Scan for the cell matching the given text and deliver its (x, y) coordinate at center. 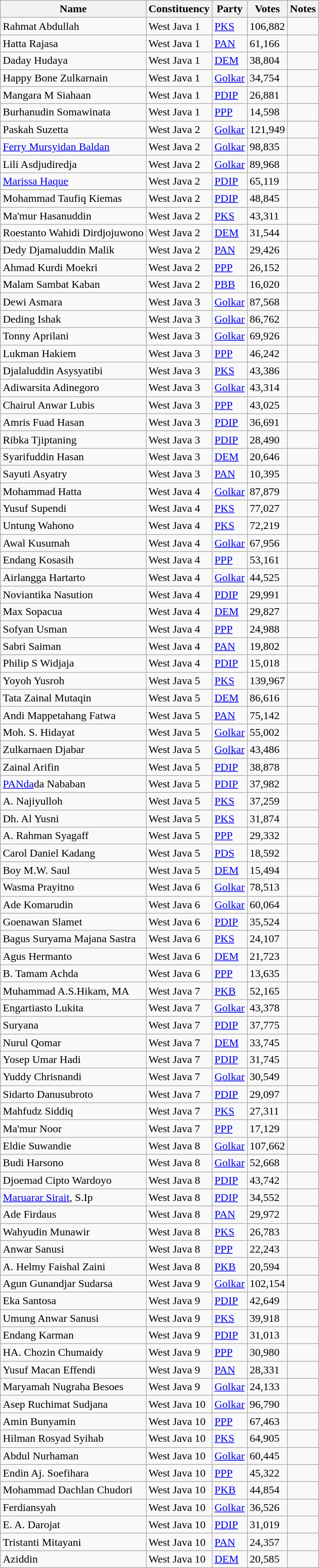
64,905 (267, 1439)
B. Tamam Achda (73, 973)
Dewi Asmara (73, 302)
Malam Sambat Kaban (73, 285)
26,783 (267, 1232)
Yusuf Macan Effendi (73, 1370)
Endang Karman (73, 1335)
Ade Komarudin (73, 905)
43,386 (267, 371)
Adiwarsita Adinegoro (73, 388)
Marissa Haque (73, 181)
43,486 (267, 749)
Umung Anwar Sanusi (73, 1318)
36,691 (267, 422)
Philip S Widjaja (73, 663)
Constituency (179, 9)
Sofyan Usman (73, 629)
PBB (229, 285)
52,165 (267, 991)
Asep Ruchimat Sudjana (73, 1404)
Zulkarnaen Djabar (73, 749)
Happy Bone Zulkarnain (73, 78)
A. Rahman Syagaff (73, 836)
26,152 (267, 267)
22,243 (267, 1249)
24,107 (267, 939)
37,259 (267, 801)
Ferdiansyah (73, 1507)
37,775 (267, 1025)
Chairul Anwar Lubis (73, 405)
Votes (267, 9)
15,494 (267, 870)
Deding Ishak (73, 319)
Ma'mur Hasanuddin (73, 216)
Goenawan Slamet (73, 922)
21,723 (267, 956)
Untung Wahono (73, 526)
A. Najiyulloh (73, 801)
61,166 (267, 43)
Daday Hudaya (73, 61)
19,802 (267, 646)
31,544 (267, 233)
Ma'mur Noor (73, 1129)
29,827 (267, 612)
43,311 (267, 216)
33,745 (267, 1042)
Aziddin (73, 1559)
Anwar Sanusi (73, 1249)
Nurul Qomar (73, 1042)
HA. Chozin Chumaidy (73, 1353)
48,845 (267, 198)
26,881 (267, 95)
Yoyoh Yusroh (73, 681)
Wasma Prayitno (73, 887)
38,804 (267, 61)
34,552 (267, 1197)
Endin Aj. Soefihara (73, 1473)
Boy M.W. Saul (73, 870)
121,949 (267, 129)
14,598 (267, 112)
Airlangga Hartarto (73, 577)
Mahfudz Siddiq (73, 1111)
Sidarto Danusubroto (73, 1094)
27,311 (267, 1111)
34,754 (267, 78)
24,357 (267, 1542)
106,882 (267, 26)
75,142 (267, 715)
Muhammad A.S.Hikam, MA (73, 991)
45,322 (267, 1473)
30,980 (267, 1353)
31,019 (267, 1525)
Tonny Aprilani (73, 336)
96,790 (267, 1404)
Dh. Al Yusni (73, 819)
53,161 (267, 560)
Ferry Mursyidan Baldan (73, 147)
31,745 (267, 1060)
E. A. Darojat (73, 1525)
Noviantika Nasution (73, 595)
29,991 (267, 595)
87,879 (267, 491)
86,762 (267, 319)
Ade Firdaus (73, 1215)
Yosep Umar Hadi (73, 1060)
31,874 (267, 819)
Engartiasto Lukita (73, 1008)
16,020 (267, 285)
31,013 (267, 1335)
69,926 (267, 336)
107,662 (267, 1146)
Roestanto Wahidi Dirdjojuwono (73, 233)
Sayuti Asyatry (73, 474)
Notes (303, 9)
A. Helmy Faishal Zaini (73, 1266)
139,967 (267, 681)
55,002 (267, 732)
86,616 (267, 698)
Agun Gunandjar Sudarsa (73, 1283)
67,463 (267, 1421)
38,878 (267, 767)
60,445 (267, 1456)
89,968 (267, 164)
Ribka Tjiptaning (73, 439)
Tata Zainal Mutaqin (73, 698)
Agus Hermanto (73, 956)
Eldie Suwandie (73, 1146)
Eka Santosa (73, 1301)
Max Sopacua (73, 612)
13,635 (267, 973)
Yuddy Chrisnandi (73, 1077)
29,972 (267, 1215)
24,988 (267, 629)
Mangara M Siahaan (73, 95)
Hilman Rosyad Syihab (73, 1439)
Budi Harsono (73, 1163)
Suryana (73, 1025)
Burhanudin Somawinata (73, 112)
65,119 (267, 181)
28,331 (267, 1370)
Maruarar Sirait, S.Ip (73, 1197)
Syarifuddin Hasan (73, 457)
Mohammad Taufiq Kiemas (73, 198)
Abdul Nurhaman (73, 1456)
20,646 (267, 457)
Name (73, 9)
Awal Kusumah (73, 543)
20,594 (267, 1266)
37,982 (267, 784)
Tristanti Mitayani (73, 1542)
67,956 (267, 543)
43,025 (267, 405)
Andi Mappetahang Fatwa (73, 715)
Djoemad Cipto Wardoyo (73, 1180)
43,742 (267, 1180)
29,097 (267, 1094)
Zainal Arifin (73, 767)
10,395 (267, 474)
29,426 (267, 250)
Bagus Suryama Majana Sastra (73, 939)
44,525 (267, 577)
42,649 (267, 1301)
Moh. S. Hidayat (73, 732)
78,513 (267, 887)
Amin Bunyamin (73, 1421)
Paskah Suzetta (73, 129)
46,242 (267, 353)
98,835 (267, 147)
24,133 (267, 1387)
60,064 (267, 905)
PDS (229, 853)
Yusuf Supendi (73, 509)
Mohammad Dachlan Chudori (73, 1490)
102,154 (267, 1283)
Mohammad Hatta (73, 491)
Carol Daniel Kadang (73, 853)
43,314 (267, 388)
30,549 (267, 1077)
29,332 (267, 836)
18,592 (267, 853)
15,018 (267, 663)
72,219 (267, 526)
17,129 (267, 1129)
PANdada Nababan (73, 784)
28,490 (267, 439)
Dedy Djamaluddin Malik (73, 250)
Endang Kosasih (73, 560)
Ahmad Kurdi Moekri (73, 267)
36,526 (267, 1507)
39,918 (267, 1318)
Rahmat Abdullah (73, 26)
44,854 (267, 1490)
Sabri Saiman (73, 646)
Lukman Hakiem (73, 353)
52,668 (267, 1163)
20,585 (267, 1559)
Amris Fuad Hasan (73, 422)
35,524 (267, 922)
Lili Asdjudiredja (73, 164)
Wahyudin Munawir (73, 1232)
77,027 (267, 509)
Hatta Rajasa (73, 43)
Party (229, 9)
43,378 (267, 1008)
Maryamah Nugraha Besoes (73, 1387)
Djalaluddin Asysyatibi (73, 371)
87,568 (267, 302)
